Scan for the cell matching the given text and deliver its [x, y] coordinate at center. 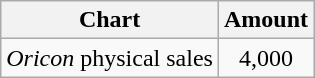
Chart [110, 20]
Amount [266, 20]
Oricon physical sales [110, 58]
4,000 [266, 58]
